From the cell containing the given text, extract its center point as (X, Y) coordinate. 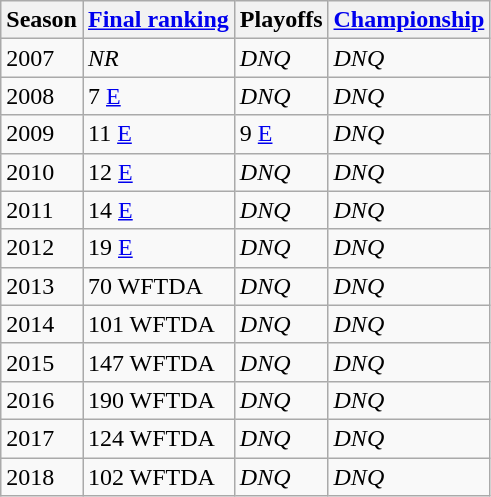
NR (158, 58)
12 E (158, 172)
101 WFTDA (158, 324)
2012 (42, 248)
102 WFTDA (158, 477)
2017 (42, 438)
2014 (42, 324)
Championship (409, 20)
2011 (42, 210)
2010 (42, 172)
2018 (42, 477)
2016 (42, 400)
147 WFTDA (158, 362)
190 WFTDA (158, 400)
2008 (42, 96)
2013 (42, 286)
11 E (158, 134)
19 E (158, 248)
Season (42, 20)
7 E (158, 96)
Playoffs (281, 20)
9 E (281, 134)
Final ranking (158, 20)
70 WFTDA (158, 286)
2009 (42, 134)
124 WFTDA (158, 438)
14 E (158, 210)
2007 (42, 58)
2015 (42, 362)
